Scan for the cell matching the given text and deliver its [X, Y] coordinate at center. 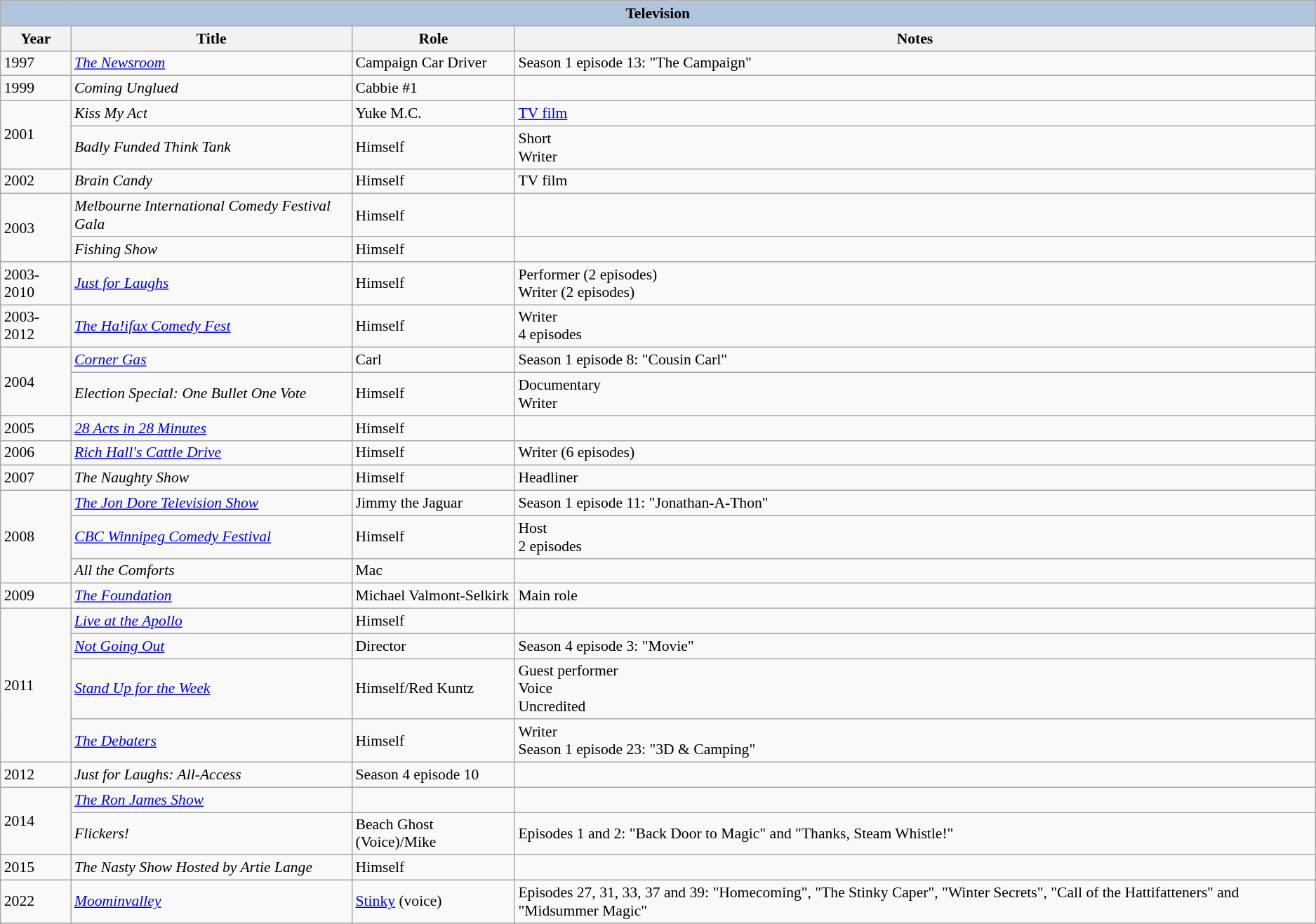
All the Comforts [212, 571]
2011 [36, 685]
2005 [36, 428]
Stinky (voice) [434, 902]
Season 1 episode 13: "The Campaign" [915, 63]
Himself/Red Kuntz [434, 689]
Just for Laughs [212, 284]
1999 [36, 88]
Season 1 episode 11: "Jonathan-A-Thon" [915, 503]
Writer Season 1 episode 23: "3D & Camping" [915, 741]
2003-2010 [36, 284]
Season 4 episode 3: "Movie" [915, 646]
Yuke M.C. [434, 114]
The Nasty Show Hosted by Artie Lange [212, 868]
Mac [434, 571]
Documentary Writer [915, 395]
Election Special: One Bullet One Vote [212, 395]
Cabbie #1 [434, 88]
Coming Unglued [212, 88]
Writer (6 episodes) [915, 453]
Short Writer [915, 147]
Live at the Apollo [212, 621]
2003 [36, 227]
Main role [915, 596]
The Jon Dore Television Show [212, 503]
The Newsroom [212, 63]
Episodes 27, 31, 33, 37 and 39: "Homecoming", "The Stinky Caper", "Winter Secrets", "Call of the Hattifatteners" and "Midsummer Magic" [915, 902]
Melbourne International Comedy Festival Gala [212, 215]
Flickers! [212, 834]
Role [434, 39]
2012 [36, 775]
2004 [36, 382]
2009 [36, 596]
Host 2 episodes [915, 536]
Not Going Out [212, 646]
2001 [36, 135]
The Ha!ifax Comedy Fest [212, 326]
The Foundation [212, 596]
Brain Candy [212, 181]
2022 [36, 902]
28 Acts in 28 Minutes [212, 428]
Just for Laughs: All-Access [212, 775]
The Debaters [212, 741]
Stand Up for the Week [212, 689]
Fishing Show [212, 249]
2006 [36, 453]
Headliner [915, 478]
The Naughty Show [212, 478]
Writer 4 episodes [915, 326]
Badly Funded Think Tank [212, 147]
Performer (2 episodes) Writer (2 episodes) [915, 284]
1997 [36, 63]
Corner Gas [212, 360]
2014 [36, 821]
The Ron James Show [212, 800]
CBC Winnipeg Comedy Festival [212, 536]
Season 4 episode 10 [434, 775]
2002 [36, 181]
Season 1 episode 8: "Cousin Carl" [915, 360]
Television [658, 13]
Rich Hall's Cattle Drive [212, 453]
2007 [36, 478]
2015 [36, 868]
Beach Ghost (Voice)/Mike [434, 834]
Episodes 1 and 2: "Back Door to Magic" and "Thanks, Steam Whistle!" [915, 834]
Guest performer Voice Uncredited [915, 689]
Director [434, 646]
Michael Valmont-Selkirk [434, 596]
Jimmy the Jaguar [434, 503]
Moominvalley [212, 902]
2003-2012 [36, 326]
Carl [434, 360]
Year [36, 39]
Notes [915, 39]
Title [212, 39]
2008 [36, 537]
Kiss My Act [212, 114]
Campaign Car Driver [434, 63]
